From the cell containing the given text, extract its center point as (x, y) coordinate. 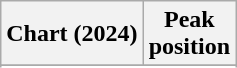
Peakposition (189, 34)
Chart (2024) (72, 34)
